Output the (X, Y) coordinate of the center of the cell containing the given text.  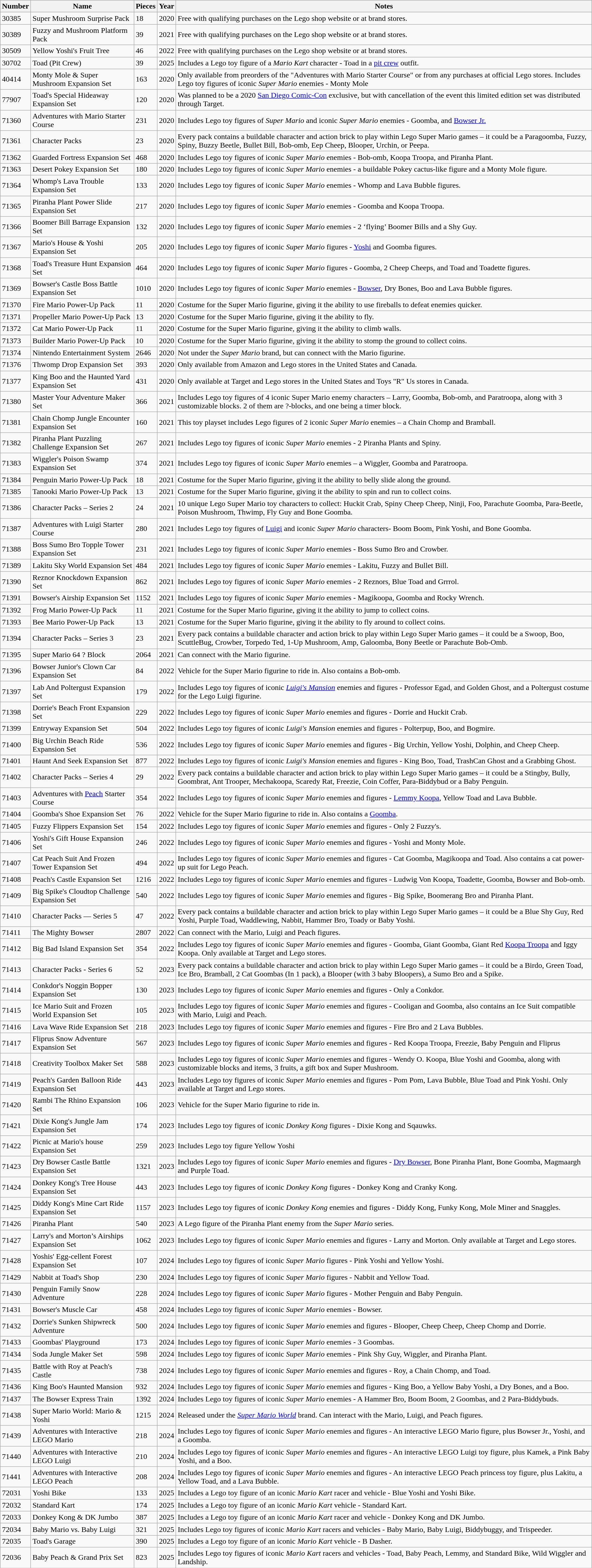
71369 (15, 288)
84 (146, 671)
Mario's House & Yoshi Expansion Set (82, 247)
1152 (146, 598)
Conkdor's Noggin Bopper Expansion Set (82, 990)
280 (146, 528)
Nabbit at Toad's Shop (82, 1277)
Baby Mario vs. Baby Luigi (82, 1529)
Toad's Garage (82, 1541)
71381 (15, 422)
Includes Lego toy figures of Super Mario and iconic Super Mario enemies - Goomba, and Bowser Jr. (384, 120)
Includes a Lego toy figure of an iconic Mario Kart racer and vehicle - Donkey Kong and DK Jumbo. (384, 1517)
Costume for the Super Mario figurine, giving it the ability to belly slide along the ground. (384, 479)
Name (82, 6)
Includes Lego toy figures of iconic Super Mario enemies and figures - Lemmy Koopa, Yellow Toad and Lava Bubble. (384, 798)
71392 (15, 610)
862 (146, 582)
Includes Lego toy figures of iconic Super Mario enemies and figures - Big Urchin, Yellow Yoshi, Dolphin, and Cheep Cheep. (384, 745)
536 (146, 745)
Not under the Super Mario brand, but can connect with the Mario figurine. (384, 353)
Includes Lego toy figures of iconic Super Mario enemies - Whomp and Lava Bubble figures. (384, 185)
Ice Mario Suit and Frozen World Expansion Set (82, 1010)
154 (146, 826)
Tanooki Mario Power-Up Pack (82, 492)
Adventures with Interactive LEGO Luigi (82, 1456)
Vehicle for the Super Mario figurine to ride in. Also contains a Bob-omb. (384, 671)
823 (146, 1558)
1157 (146, 1207)
Bowser Junior's Clown Car Expansion Set (82, 671)
71363 (15, 169)
71435 (15, 1370)
588 (146, 1064)
Super Mushroom Surprise Pack (82, 18)
Includes Lego toy figures of iconic Super Mario enemies and figures - Yoshi and Monty Mole. (384, 843)
A Lego figure of the Piranha Plant enemy from the Super Mario series. (384, 1224)
Includes Lego toy figures of iconic Super Mario enemies and figures - Dry Bowser, Bone Piranha Plant, Bone Goomba, Magmaargh and Purple Toad. (384, 1166)
Includes Lego toy figures of iconic Super Mario enemies - 2 Piranha Plants and Spiny. (384, 442)
24 (146, 508)
Includes Lego toy figures of iconic Super Mario enemies and figures - Dorrie and Huckit Crab. (384, 712)
Dry Bowser Castle Battle Expansion Set (82, 1166)
71383 (15, 463)
71424 (15, 1187)
71373 (15, 341)
877 (146, 761)
Entryway Expansion Set (82, 728)
387 (146, 1517)
71436 (15, 1387)
Fliprus Snow Adventure Expansion Set (82, 1043)
Whomp's Lava Trouble Expansion Set (82, 185)
71418 (15, 1064)
Notes (384, 6)
72034 (15, 1529)
Includes Lego toy figures of iconic Super Mario figures - Pink Yoshi and Yellow Yoshi. (384, 1260)
72035 (15, 1541)
71403 (15, 798)
Dixie Kong's Jungle Jam Expansion Set (82, 1125)
Includes Lego toy figures of iconic Super Mario enemies - 2 ‘flying’ Boomer Bills and a Shy Guy. (384, 227)
71388 (15, 549)
Dorrie's Beach Front Expansion Set (82, 712)
Piranha Plant Power Slide Expansion Set (82, 206)
173 (146, 1342)
179 (146, 692)
Includes Lego toy figures of iconic Super Mario enemies and figures - King Boo, a Yellow Baby Yoshi, a Dry Bones, and a Boo. (384, 1387)
Diddy Kong's Mine Cart Ride Expansion Set (82, 1207)
Toad's Special Hideaway Expansion Set (82, 100)
107 (146, 1260)
1321 (146, 1166)
Goomba's Shoe Expansion Set (82, 814)
Master Your Adventure Maker Set (82, 401)
71399 (15, 728)
71415 (15, 1010)
30385 (15, 18)
71417 (15, 1043)
Costume for the Super Mario figurine, giving it the ability to use fireballs to defeat enemies quicker. (384, 305)
374 (146, 463)
Big Urchin Beach Ride Expansion Set (82, 745)
Includes Lego toy figures of iconic Super Mario enemies - Pink Shy Guy, Wiggler, and Piranha Plant. (384, 1354)
71370 (15, 305)
230 (146, 1277)
10 (146, 341)
71396 (15, 671)
Super Mario World: Mario & Yoshi (82, 1415)
71421 (15, 1125)
Includes Lego toy figures of iconic Donkey Kong enemies and figures - Diddy Kong, Funky Kong, Mole Miner and Snaggles. (384, 1207)
Year (166, 6)
Includes Lego toy figures of iconic Luigi's Mansion enemies and figures - Polterpup, Boo, and Bogmire. (384, 728)
Baby Peach & Grand Prix Set (82, 1558)
Standard Kart (82, 1505)
Adventures with Peach Starter Course (82, 798)
321 (146, 1529)
71366 (15, 227)
Costume for the Super Mario figurine, giving it the ability to stomp the ground to collect coins. (384, 341)
Adventures with Mario Starter Course (82, 120)
Thwomp Drop Expansion Set (82, 365)
484 (146, 565)
Toad (Pit Crew) (82, 63)
494 (146, 863)
71420 (15, 1105)
Includes Lego toy figures of iconic Donkey Kong figures - Donkey Kong and Cranky Kong. (384, 1187)
Includes Lego toy figures of iconic Super Mario figures - Nabbit and Yellow Toad. (384, 1277)
Only available at Target and Lego stores in the United States and Toys "R" Us stores in Canada. (384, 381)
Peach's Garden Balloon Ride Expansion Set (82, 1084)
Includes Lego toy figures of iconic Super Mario figures - Goomba, 2 Cheep Cheeps, and Toad and Toadette figures. (384, 268)
Dorrie's Sunken Shipwreck Adventure (82, 1326)
Includes Lego toy figures of iconic Super Mario enemies and figures - Fire Bro and 2 Lava Bubbles. (384, 1027)
431 (146, 381)
Number (15, 6)
Bowser's Airship Expansion Set (82, 598)
458 (146, 1309)
71367 (15, 247)
Pieces (146, 6)
71400 (15, 745)
Picnic at Mario's house Expansion Set (82, 1146)
52 (146, 969)
Includes Lego toy figures of iconic Super Mario enemies and figures - An interactive LEGO Luigi toy figure, plus Kamek, a Pink Baby Yoshi, and a Boo. (384, 1456)
Frog Mario Power-Up Pack (82, 610)
Includes Lego toy figures of iconic Super Mario figures - Mother Penguin and Baby Penguin. (384, 1293)
Wiggler's Poison Swamp Expansion Set (82, 463)
Big Bad Island Expansion Set (82, 949)
Includes a Lego toy figure of an iconic Mario Kart vehicle - Standard Kart. (384, 1505)
Includes Lego toy figures of iconic Super Mario enemies - Bowser, Dry Bones, Boo and Lava Bubble figures. (384, 288)
Donkey Kong & DK Jumbo (82, 1517)
76 (146, 814)
2064 (146, 655)
229 (146, 712)
72032 (15, 1505)
Big Spike's Cloudtop Challenge Expansion Set (82, 896)
30509 (15, 51)
71384 (15, 479)
Character Packs — Series 5 (82, 916)
72031 (15, 1493)
Costume for the Super Mario figurine, giving it the ability to climb walls. (384, 329)
The Mighty Bowser (82, 932)
72033 (15, 1517)
2807 (146, 932)
Costume for the Super Mario figurine, giving it the ability to fly around to collect coins. (384, 622)
Builder Mario Power-Up Pack (82, 341)
71377 (15, 381)
Includes Lego toy figures of Luigi and iconic Super Mario characters- Boom Boom, Pink Yoshi, and Bone Goomba. (384, 528)
Includes Lego toy figures of iconic Super Mario enemies and figures - Only a Conkdor. (384, 990)
Includes Lego toy figures of iconic Super Mario enemies and figures - Only 2 Fuzzy's. (384, 826)
Bowser's Muscle Car (82, 1309)
Includes a Lego toy figure of a Mario Kart character - Toad in a pit crew outfit. (384, 63)
Monty Mole & Super Mushroom Expansion Set (82, 79)
Soda Jungle Maker Set (82, 1354)
Includes a Lego toy figure of an iconic Mario Kart vehicle - B Dasher. (384, 1541)
71389 (15, 565)
738 (146, 1370)
77907 (15, 100)
217 (146, 206)
Includes Lego toy figures of iconic Super Mario enemies - a buildable Pokey cactus-like figure and a Monty Mole figure. (384, 169)
Donkey Kong's Tree House Expansion Set (82, 1187)
Was planned to be a 2020 San Diego Comic-Con exclusive, but with cancellation of the event this limited edition set was distributed through Target. (384, 100)
500 (146, 1326)
228 (146, 1293)
71408 (15, 879)
71416 (15, 1027)
Larry's and Morton’s Airships Expansion Set (82, 1240)
Propeller Mario Power-Up Pack (82, 317)
71401 (15, 761)
Yoshi Bike (82, 1493)
71407 (15, 863)
Includes Lego toy figures of iconic Super Mario enemies - Boss Sumo Bro and Crowber. (384, 549)
120 (146, 100)
2646 (146, 353)
393 (146, 365)
Yellow Yoshi's Fruit Tree (82, 51)
Includes Lego toy figures of iconic Super Mario enemies - Magikoopa, Goomba and Rocky Wrench. (384, 598)
267 (146, 442)
71413 (15, 969)
Includes Lego toy figures of iconic Super Mario enemies - 2 Reznors, Blue Toad and Grrrol. (384, 582)
30389 (15, 35)
160 (146, 422)
71398 (15, 712)
71412 (15, 949)
71371 (15, 317)
Piranha Plant Puzzling Challenge Expansion Set (82, 442)
Bee Mario Power-Up Pack (82, 622)
71405 (15, 826)
Penguin Family Snow Adventure (82, 1293)
598 (146, 1354)
Battle with Roy at Peach's Castle (82, 1370)
71430 (15, 1293)
40414 (15, 79)
71434 (15, 1354)
105 (146, 1010)
Adventures with Interactive LEGO Mario (82, 1436)
Guarded Fortress Expansion Set (82, 157)
Includes Lego toy figures of iconic Super Mario enemies - Bob-omb, Koopa Troopa, and Piranha Plant. (384, 157)
King Boo's Haunted Mansion (82, 1387)
71419 (15, 1084)
71404 (15, 814)
Includes Lego toy figure Yellow Yoshi (384, 1146)
71390 (15, 582)
Only available from Amazon and Lego stores in the United States and Canada. (384, 365)
71425 (15, 1207)
Includes Lego toy figures of iconic Super Mario enemies and figures - Roy, a Chain Chomp, and Toad. (384, 1370)
Penguin Mario Power-Up Pack (82, 479)
71439 (15, 1436)
464 (146, 268)
Costume for the Super Mario figurine, giving it the ability to fly. (384, 317)
71380 (15, 401)
Includes Lego toy figures of iconic Mario Kart racers and vehicles - Toad, Baby Peach, Lemmy, and Standard Bike, Wild Wiggler and Landship. (384, 1558)
Nintendo Entertainment System (82, 353)
468 (146, 157)
210 (146, 1456)
205 (146, 247)
Character Packs – Series 4 (82, 778)
180 (146, 169)
Includes a Lego toy figure of an iconic Mario Kart racer and vehicle - Blue Yoshi and Yoshi Bike. (384, 1493)
Haunt And Seek Expansion Set (82, 761)
Chain Chomp Jungle Encounter Expansion Set (82, 422)
71393 (15, 622)
71432 (15, 1326)
208 (146, 1477)
Includes Lego toy figures of iconic Super Mario enemies - Goomba and Koopa Troopa. (384, 206)
Includes Lego toy figures of iconic Super Mario enemies - 3 Goombas. (384, 1342)
Character Packs (82, 141)
The Bowser Express Train (82, 1399)
366 (146, 401)
72036 (15, 1558)
Goombas' Playground (82, 1342)
Boss Sumo Bro Topple Tower Expansion Set (82, 549)
71372 (15, 329)
71422 (15, 1146)
71361 (15, 141)
Character Packs - Series 6 (82, 969)
Toad's Treasure Hunt Expansion Set (82, 268)
Cat Mario Power-Up Pack (82, 329)
71385 (15, 492)
Includes Lego toy figures of iconic Mario Kart racers and vehicles - Baby Mario, Baby Luigi, Biddybuggy, and Trispeeder. (384, 1529)
71414 (15, 990)
71433 (15, 1342)
Includes Lego toy figures of iconic Super Mario enemies and figures - Larry and Morton. Only available at Target and Lego stores. (384, 1240)
King Boo and the Haunted Yard Expansion Set (82, 381)
71395 (15, 655)
132 (146, 227)
1010 (146, 288)
Cat Peach Suit And Frozen Tower Expansion Set (82, 863)
246 (146, 843)
71409 (15, 896)
Includes Lego toy figures of iconic Super Mario enemies - Bowser. (384, 1309)
Desert Pokey Expansion Set (82, 169)
Fuzzy Flippers Expansion Set (82, 826)
71374 (15, 353)
Lava Wave Ride Expansion Set (82, 1027)
1215 (146, 1415)
71431 (15, 1309)
71402 (15, 778)
Reznor Knockdown Expansion Set (82, 582)
Can connect with the Mario figurine. (384, 655)
71441 (15, 1477)
71426 (15, 1224)
Includes Lego toy figures of iconic Super Mario enemies - A Hammer Bro, Boom Boom, 2 Goombas, and 2 Para-Biddybuds. (384, 1399)
71406 (15, 843)
Includes Lego toy figures of iconic Donkey Kong figures - Dixie Kong and Sqauwks. (384, 1125)
47 (146, 916)
71410 (15, 916)
71427 (15, 1240)
71437 (15, 1399)
Fuzzy and Mushroom Platform Pack (82, 35)
Fire Mario Power-Up Pack (82, 305)
71387 (15, 528)
Includes Lego toy figures of iconic Super Mario enemies and figures - Red Koopa Troopa, Freezie, Baby Penguin and Fliprus (384, 1043)
Rambi The Rhino Expansion Set (82, 1105)
Yoshis' Egg-cellent Forest Expansion Set (82, 1260)
Includes Lego toy figures of iconic Super Mario enemies and figures - Big Spike, Boomerang Bro and Piranha Plant. (384, 896)
71391 (15, 598)
71428 (15, 1260)
Vehicle for the Super Mario figurine to ride in. Also contains a Goomba. (384, 814)
71394 (15, 638)
This toy playset includes Lego figures of 2 iconic Super Mario enemies – a Chain Chomp and Bramball. (384, 422)
Yoshi's Gift House Expansion Set (82, 843)
29 (146, 778)
Adventures with Luigi Starter Course (82, 528)
1062 (146, 1240)
Adventures with Interactive LEGO Peach (82, 1477)
Vehicle for the Super Mario figurine to ride in. (384, 1105)
Character Packs – Series 3 (82, 638)
Includes Lego toy figures of iconic Super Mario figures - Yoshi and Goomba figures. (384, 247)
163 (146, 79)
Released under the Super Mario World brand. Can interact with the Mario, Luigi, and Peach figures. (384, 1415)
390 (146, 1541)
Lakitu Sky World Expansion Set (82, 565)
Costume for the Super Mario figurine, giving it the ability to spin and run to collect coins. (384, 492)
71397 (15, 692)
932 (146, 1387)
71365 (15, 206)
71368 (15, 268)
71382 (15, 442)
Super Mario 64 ? Block (82, 655)
Includes Lego toy figures of iconic Super Mario enemies and figures - Blooper, Cheep Cheep, Cheep Chomp and Dorrie. (384, 1326)
106 (146, 1105)
Creativity Toolbox Maker Set (82, 1064)
Peach's Castle Expansion Set (82, 879)
Piranha Plant (82, 1224)
71360 (15, 120)
1392 (146, 1399)
71440 (15, 1456)
Includes Lego toy figures of iconic Super Mario enemies and figures - An interactive LEGO Mario figure, plus Bowser Jr., Yoshi, and a Goomba. (384, 1436)
46 (146, 51)
71364 (15, 185)
Can connect with the Mario, Luigi and Peach figures. (384, 932)
71429 (15, 1277)
Boomer Bill Barrage Expansion Set (82, 227)
71438 (15, 1415)
Costume for the Super Mario figurine, giving it the ability to jump to collect coins. (384, 610)
71362 (15, 157)
71386 (15, 508)
Bowser's Castle Boss Battle Expansion Set (82, 288)
130 (146, 990)
Character Packs – Series 2 (82, 508)
Includes Lego toy figures of iconic Luigi's Mansion enemies and figures - King Boo, Toad, TrashCan Ghost and a Grabbing Ghost. (384, 761)
Includes Lego toy figures of iconic Super Mario enemies and figures - Ludwig Von Koopa, Toadette, Goomba, Bowser and Bob-omb. (384, 879)
Includes Lego toy figures of iconic Super Mario enemies – a Wiggler, Goomba and Paratroopa. (384, 463)
30702 (15, 63)
1216 (146, 879)
Lab And Poltergust Expansion Set (82, 692)
71423 (15, 1166)
259 (146, 1146)
71376 (15, 365)
71411 (15, 932)
567 (146, 1043)
504 (146, 728)
Includes Lego toy figures of iconic Super Mario enemies - Lakitu, Fuzzy and Bullet Bill. (384, 565)
